Scan for the cell matching the given text and deliver its (x, y) coordinate at center. 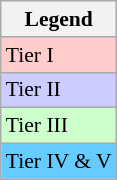
Tier II (59, 90)
Tier III (59, 126)
Legend (59, 19)
Tier IV & V (59, 162)
Tier I (59, 55)
